Pinpoint the cell where the given text exists, returning its (x, y) midpoint coordinate. 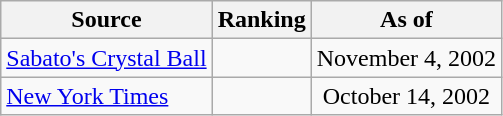
Source (106, 20)
October 14, 2002 (406, 96)
Ranking (262, 20)
Sabato's Crystal Ball (106, 58)
November 4, 2002 (406, 58)
New York Times (106, 96)
As of (406, 20)
